From the cell containing the given text, extract its center point as [X, Y] coordinate. 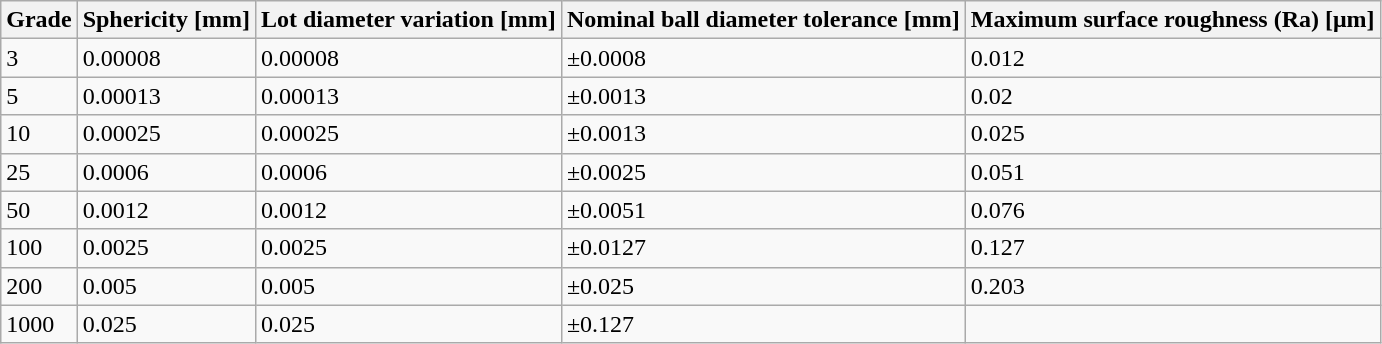
±0.127 [763, 324]
10 [39, 134]
±0.0008 [763, 58]
1000 [39, 324]
0.127 [1172, 248]
50 [39, 210]
0.076 [1172, 210]
0.203 [1172, 286]
0.012 [1172, 58]
100 [39, 248]
±0.0025 [763, 172]
3 [39, 58]
±0.025 [763, 286]
25 [39, 172]
5 [39, 96]
Maximum surface roughness (Ra) [μm] [1172, 20]
±0.0051 [763, 210]
Grade [39, 20]
200 [39, 286]
0.051 [1172, 172]
Lot diameter variation [mm] [408, 20]
0.02 [1172, 96]
Nominal ball diameter tolerance [mm] [763, 20]
±0.0127 [763, 248]
Sphericity [mm] [166, 20]
